Return the (X, Y) coordinate for the center point of the cell that contains the specified text.  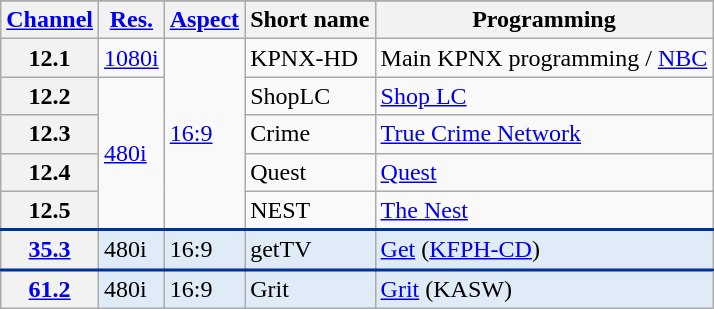
Grit (310, 288)
The Nest (544, 210)
12.2 (50, 96)
12.4 (50, 172)
Shop LC (544, 96)
Aspect (204, 20)
ShopLC (310, 96)
Programming (544, 20)
Main KPNX programming / NBC (544, 58)
Get (KFPH-CD) (544, 250)
Res. (132, 20)
61.2 (50, 288)
12.1 (50, 58)
12.5 (50, 210)
Grit (KASW) (544, 288)
Short name (310, 20)
Channel (50, 20)
12.3 (50, 134)
NEST (310, 210)
True Crime Network (544, 134)
KPNX-HD (310, 58)
1080i (132, 58)
Crime (310, 134)
getTV (310, 250)
35.3 (50, 250)
